Extract the (X, Y) coordinate from the center of the cell holding the provided text.  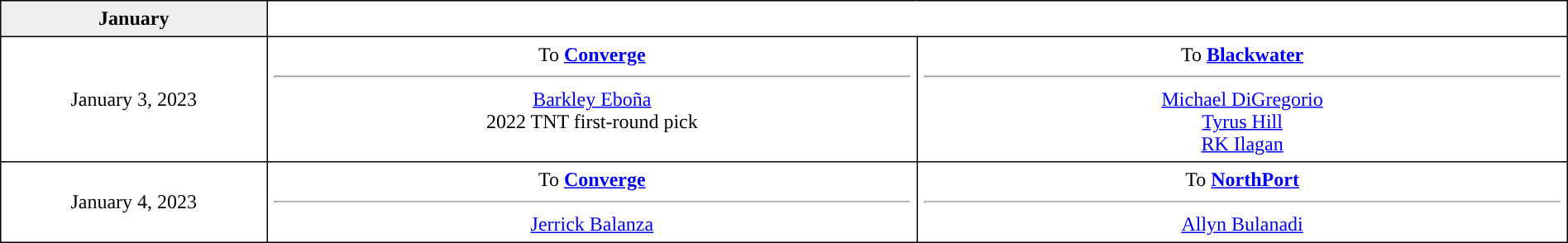
To NorthPortAllyn Bulanadi (1242, 202)
January (134, 19)
To ConvergeBarkley Eboña2022 TNT first-round pick (592, 99)
January 4, 2023 (134, 202)
To BlackwaterMichael DiGregorioTyrus HillRK Ilagan (1242, 99)
January 3, 2023 (134, 99)
To ConvergeJerrick Balanza (592, 202)
